Find where the given text appears and provide that cell's center as (X, Y) coordinate. 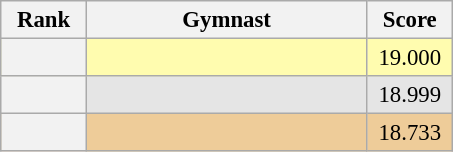
Gymnast (226, 20)
Score (410, 20)
18.999 (410, 95)
Rank (44, 20)
19.000 (410, 58)
18.733 (410, 133)
